Return the (x, y) coordinate for the center point of the cell that contains the specified text.  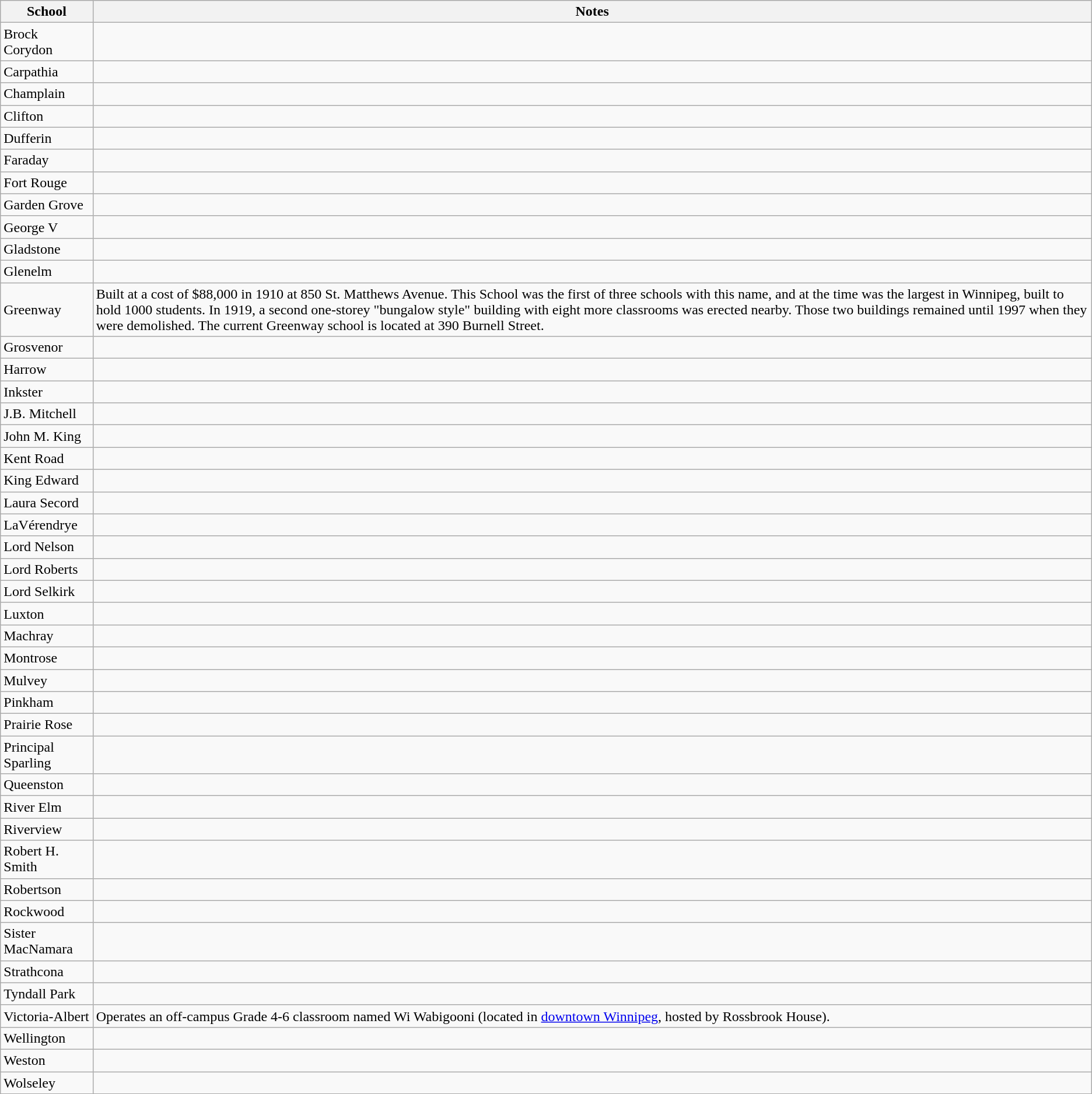
Prairie Rose (47, 725)
Sister MacNamara (47, 941)
Notes (592, 12)
Lord Nelson (47, 547)
Queenston (47, 785)
George V (47, 227)
Brock Corydon (47, 42)
Tyndall Park (47, 994)
LaVérendrye (47, 525)
Montrose (47, 658)
Weston (47, 1060)
Greenway (47, 309)
Strathcona (47, 972)
Gladstone (47, 249)
Inkster (47, 392)
Dufferin (47, 138)
Rockwood (47, 911)
King Edward (47, 481)
Fort Rouge (47, 183)
Pinkham (47, 703)
Operates an off-campus Grade 4-6 classroom named Wi Wabigooni (located in downtown Winnipeg, hosted by Rossbrook House). (592, 1016)
Robertson (47, 889)
River Elm (47, 807)
Machray (47, 636)
Kent Road (47, 458)
Lord Selkirk (47, 591)
Lord Roberts (47, 569)
Robert H. Smith (47, 860)
Wellington (47, 1038)
Clifton (47, 116)
Luxton (47, 613)
Victoria-Albert (47, 1016)
Champlain (47, 94)
Carpathia (47, 72)
J.B. Mitchell (47, 414)
Garden Grove (47, 205)
Wolseley (47, 1083)
Harrow (47, 370)
Mulvey (47, 681)
School (47, 12)
Faraday (47, 160)
John M. King (47, 436)
Grosvenor (47, 348)
Principal Sparling (47, 755)
Glenelm (47, 271)
Riverview (47, 829)
Laura Secord (47, 503)
